Determine the (x, y) coordinate at the center of the cell enclosing the given text.  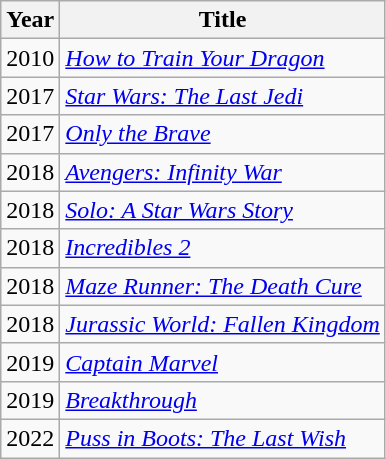
2022 (30, 438)
Star Wars: The Last Jedi (223, 96)
Avengers: Infinity War (223, 172)
Incredibles 2 (223, 248)
Title (223, 20)
Only the Brave (223, 134)
Maze Runner: The Death Cure (223, 286)
Jurassic World: Fallen Kingdom (223, 324)
How to Train Your Dragon (223, 58)
Puss in Boots: The Last Wish (223, 438)
2010 (30, 58)
Year (30, 20)
Breakthrough (223, 400)
Captain Marvel (223, 362)
Solo: A Star Wars Story (223, 210)
